Return the [x, y] coordinate for the center point of the cell that contains the specified text.  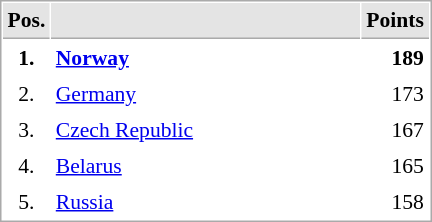
5. [26, 201]
Czech Republic [206, 129]
Points [396, 21]
4. [26, 165]
Russia [206, 201]
189 [396, 57]
Germany [206, 93]
Belarus [206, 165]
158 [396, 201]
1. [26, 57]
2. [26, 93]
Pos. [26, 21]
Norway [206, 57]
165 [396, 165]
167 [396, 129]
3. [26, 129]
173 [396, 93]
